Determine the (x, y) coordinate at the center of the cell enclosing the given text.  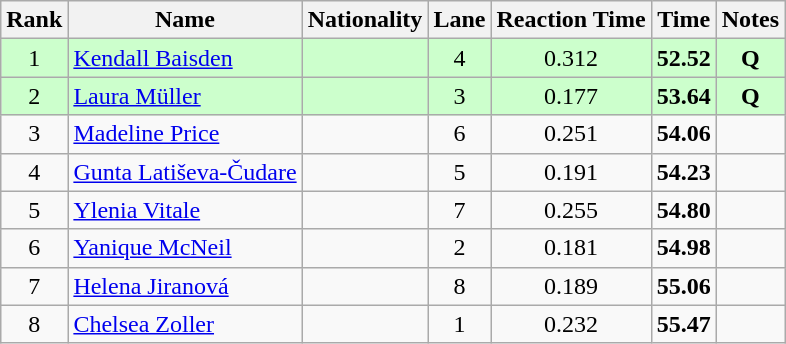
0.232 (571, 324)
0.191 (571, 172)
Helena Jiranová (185, 286)
Laura Müller (185, 96)
55.47 (684, 324)
Madeline Price (185, 134)
55.06 (684, 286)
Kendall Baisden (185, 58)
Nationality (365, 20)
Reaction Time (571, 20)
54.98 (684, 248)
52.52 (684, 58)
Notes (750, 20)
0.181 (571, 248)
0.189 (571, 286)
54.23 (684, 172)
0.255 (571, 210)
Gunta Latiševa-Čudare (185, 172)
Lane (460, 20)
Rank (34, 20)
Chelsea Zoller (185, 324)
53.64 (684, 96)
Name (185, 20)
54.06 (684, 134)
0.177 (571, 96)
0.251 (571, 134)
Yanique McNeil (185, 248)
Ylenia Vitale (185, 210)
54.80 (684, 210)
0.312 (571, 58)
Time (684, 20)
